Return [X, Y] of the center of cell containing provided text 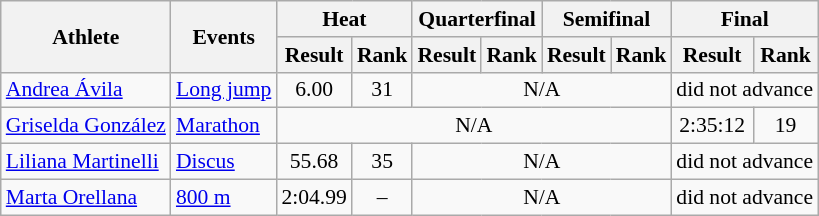
31 [382, 90]
– [382, 197]
2:04.99 [314, 197]
Liliana Martinelli [86, 162]
Quarterfinal [476, 19]
6.00 [314, 90]
Long jump [224, 90]
Final [744, 19]
19 [786, 126]
55.68 [314, 162]
Marta Orellana [86, 197]
Semifinal [606, 19]
Discus [224, 162]
Andrea Ávila [86, 90]
Griselda González [86, 126]
Events [224, 36]
Heat [344, 19]
Athlete [86, 36]
Marathon [224, 126]
2:35:12 [712, 126]
35 [382, 162]
800 m [224, 197]
